Detect which cell encompasses the target text, then output its [X, Y] center coordinate. 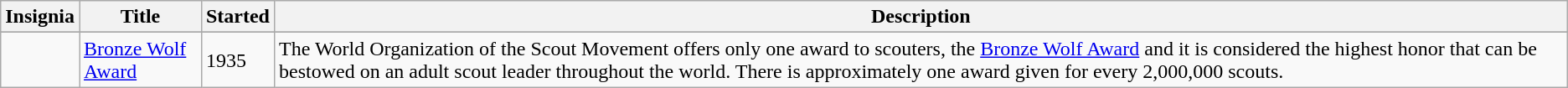
Started [238, 17]
Bronze Wolf Award [141, 60]
Title [141, 17]
Insignia [40, 17]
Description [921, 17]
1935 [238, 60]
